Provide the [x, y] coordinate of the cell's center where the given text is located.  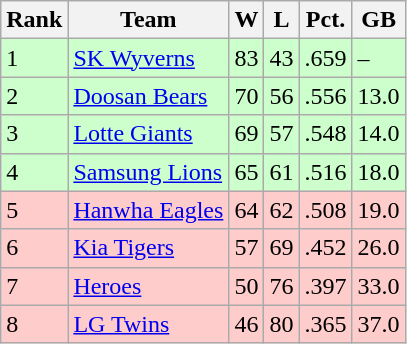
.556 [326, 96]
Samsung Lions [148, 172]
L [282, 20]
14.0 [378, 134]
Doosan Bears [148, 96]
6 [34, 248]
GB [378, 20]
50 [246, 286]
37.0 [378, 324]
Hanwha Eagles [148, 210]
8 [34, 324]
13.0 [378, 96]
3 [34, 134]
64 [246, 210]
1 [34, 58]
83 [246, 58]
61 [282, 172]
65 [246, 172]
SK Wyverns [148, 58]
5 [34, 210]
.365 [326, 324]
Rank [34, 20]
.508 [326, 210]
70 [246, 96]
Team [148, 20]
43 [282, 58]
W [246, 20]
LG Twins [148, 324]
46 [246, 324]
Lotte Giants [148, 134]
19.0 [378, 210]
.452 [326, 248]
– [378, 58]
.659 [326, 58]
56 [282, 96]
80 [282, 324]
2 [34, 96]
.548 [326, 134]
62 [282, 210]
.516 [326, 172]
26.0 [378, 248]
4 [34, 172]
33.0 [378, 286]
18.0 [378, 172]
Kia Tigers [148, 248]
76 [282, 286]
.397 [326, 286]
Heroes [148, 286]
Pct. [326, 20]
7 [34, 286]
